Identify which cell holds the provided text, then report its (X, Y) central coordinate. 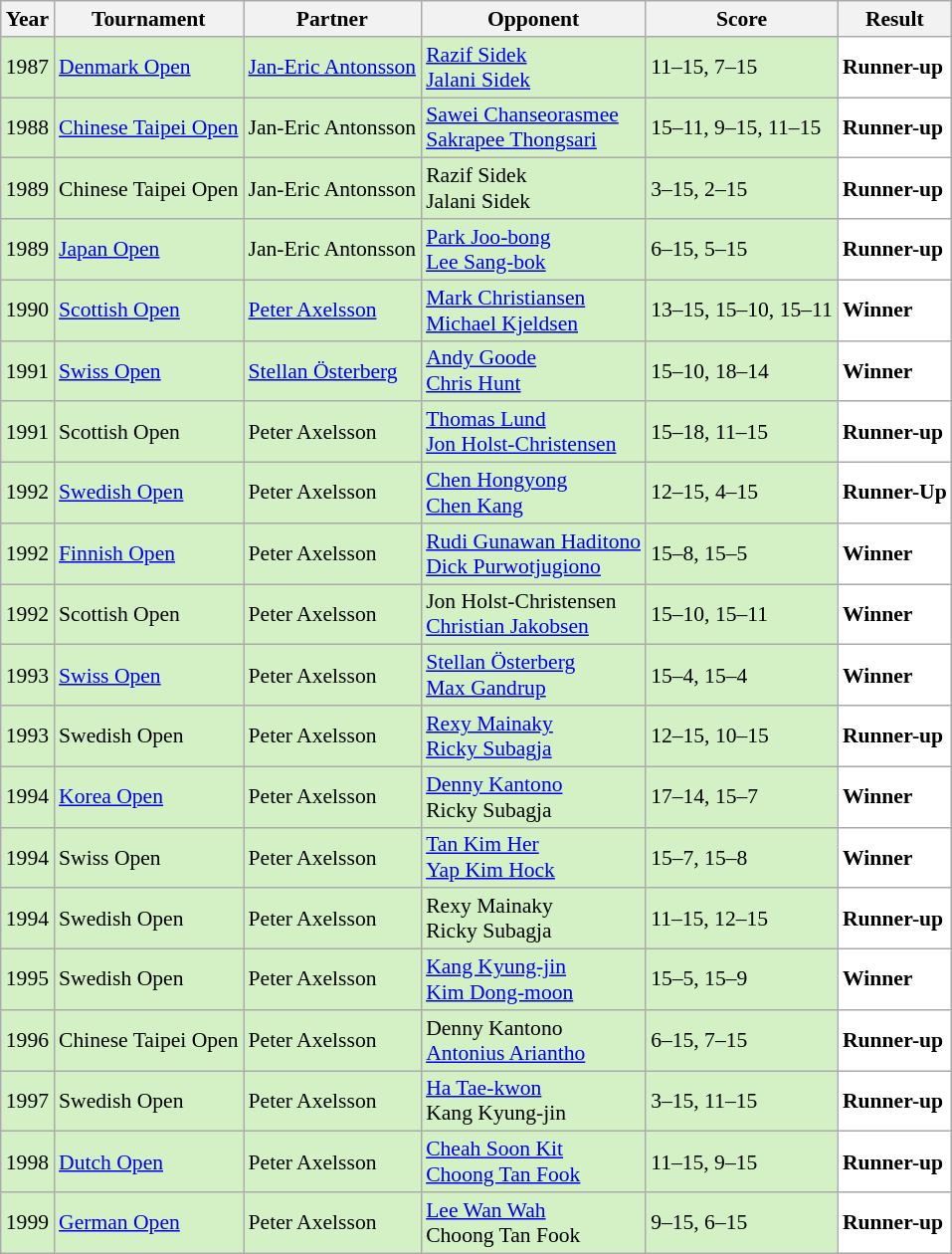
Jon Holst-Christensen Christian Jakobsen (533, 615)
15–4, 15–4 (742, 675)
Thomas Lund Jon Holst-Christensen (533, 432)
15–10, 15–11 (742, 615)
Tan Kim Her Yap Kim Hock (533, 858)
6–15, 7–15 (742, 1041)
Stellan Österberg Max Gandrup (533, 675)
17–14, 15–7 (742, 796)
Dutch Open (148, 1162)
1990 (28, 311)
3–15, 2–15 (742, 189)
12–15, 4–15 (742, 494)
9–15, 6–15 (742, 1222)
Cheah Soon Kit Choong Tan Fook (533, 1162)
1997 (28, 1101)
Sawei Chanseorasmee Sakrapee Thongsari (533, 127)
Kang Kyung-jin Kim Dong-moon (533, 979)
Lee Wan Wah Choong Tan Fook (533, 1222)
Partner (332, 19)
Tournament (148, 19)
Mark Christiansen Michael Kjeldsen (533, 311)
15–7, 15–8 (742, 858)
11–15, 7–15 (742, 68)
Year (28, 19)
Runner-Up (895, 494)
German Open (148, 1222)
15–10, 18–14 (742, 370)
1995 (28, 979)
Ha Tae-kwon Kang Kyung-jin (533, 1101)
11–15, 12–15 (742, 920)
1988 (28, 127)
Japan Open (148, 249)
Chen Hongyong Chen Kang (533, 494)
1998 (28, 1162)
Result (895, 19)
Denny Kantono Antonius Ariantho (533, 1041)
Finnish Open (148, 553)
15–18, 11–15 (742, 432)
15–8, 15–5 (742, 553)
Denny Kantono Ricky Subagja (533, 796)
Park Joo-bong Lee Sang-bok (533, 249)
12–15, 10–15 (742, 736)
15–5, 15–9 (742, 979)
13–15, 15–10, 15–11 (742, 311)
3–15, 11–15 (742, 1101)
Score (742, 19)
Stellan Österberg (332, 370)
Korea Open (148, 796)
1987 (28, 68)
Rudi Gunawan Haditono Dick Purwotjugiono (533, 553)
Andy Goode Chris Hunt (533, 370)
Opponent (533, 19)
6–15, 5–15 (742, 249)
1996 (28, 1041)
11–15, 9–15 (742, 1162)
Denmark Open (148, 68)
15–11, 9–15, 11–15 (742, 127)
1999 (28, 1222)
